Return (x, y) of the center of cell containing provided text 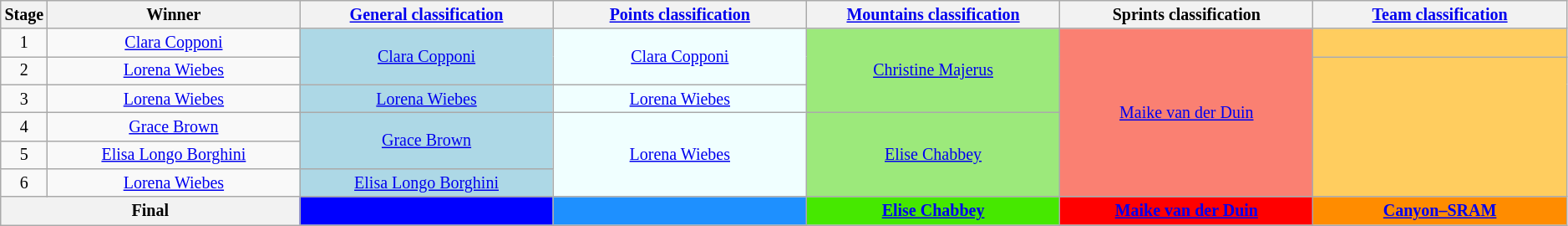
Points classification (680, 15)
5 (24, 154)
Winner (174, 15)
Final (150, 211)
Canyon–SRAM (1440, 211)
Sprints classification (1186, 15)
Stage (24, 15)
Mountains classification (932, 15)
General classification (426, 15)
6 (24, 182)
Christine Majerus (932, 71)
3 (24, 99)
2 (24, 70)
4 (24, 127)
1 (24, 44)
Team classification (1440, 15)
